From the cell containing the given text, extract its center point as (X, Y) coordinate. 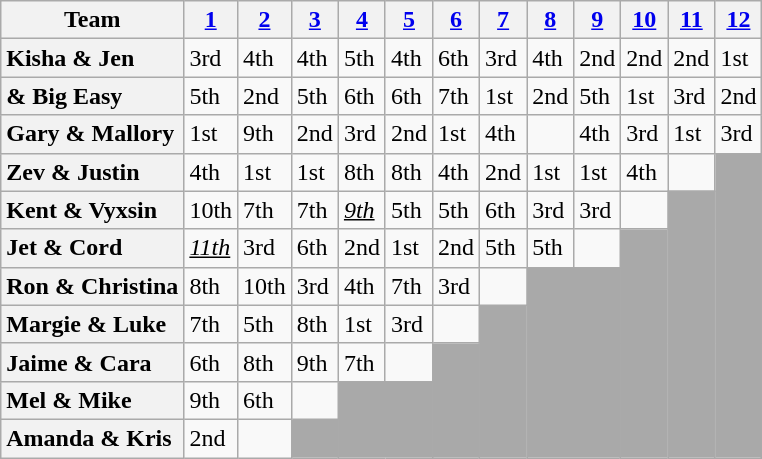
Amanda & Kris (92, 438)
Zev & Justin (92, 172)
9 (598, 20)
11 (692, 20)
Team (92, 20)
5 (408, 20)
Ron & Christina (92, 286)
11th (211, 248)
8 (550, 20)
7 (504, 20)
& Big Easy (92, 96)
Kent & Vyxsin (92, 210)
3 (314, 20)
Kisha & Jen (92, 58)
Mel & Mike (92, 400)
Jaime & Cara (92, 362)
1 (211, 20)
Gary & Mallory (92, 134)
6 (456, 20)
Margie & Luke (92, 324)
4 (362, 20)
10 (644, 20)
Jet & Cord (92, 248)
12 (738, 20)
2 (265, 20)
